Return the [X, Y] coordinate for the center point of the cell that contains the specified text.  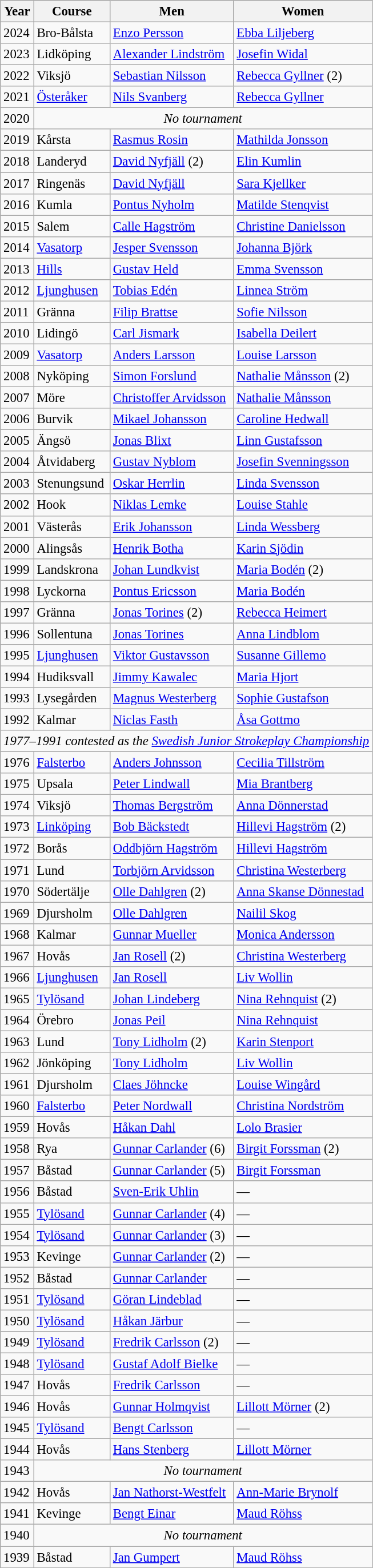
Monica Andersson [303, 934]
1945 [17, 1428]
1942 [17, 1493]
Hillevi Hagström (2) [303, 827]
Linda Wessberg [303, 526]
Gunnar Carlander (6) [171, 1149]
Linn Gustafsson [303, 441]
Hook [72, 505]
1994 [17, 677]
1970 [17, 891]
Louise Larsson [303, 355]
Nathalie Månsson (2) [303, 376]
Birgit Forssman [303, 1171]
Claes Jöhncke [171, 1085]
Gustaf Adolf Bielke [171, 1364]
1952 [17, 1278]
2015 [17, 226]
1973 [17, 827]
2003 [17, 484]
Håkan Dahl [171, 1128]
Mathilda Jonsson [303, 140]
Women [303, 11]
Karin Sjödin [303, 548]
1992 [17, 720]
2000 [17, 548]
Simon Forslund [171, 376]
Hudiksvall [72, 677]
1951 [17, 1300]
Christoffer Arvidsson [171, 398]
Nils Svanberg [171, 97]
Maria Bodén [303, 591]
1971 [17, 870]
Kumla [72, 204]
Karin Stenport [303, 1042]
Cecilia Tillström [303, 763]
2004 [17, 462]
1969 [17, 913]
Sara Kjellker [303, 183]
Jonas Torines (2) [171, 613]
2017 [17, 183]
Nailil Skog [303, 913]
Håkan Järbur [171, 1321]
Gunnar Carlander (2) [171, 1256]
Erik Johansson [171, 526]
1940 [17, 1535]
Rebecca Gyllner (2) [303, 76]
Jimmy Kawalec [171, 677]
Susanne Gillemo [303, 656]
1996 [17, 634]
Jonas Peil [171, 1020]
Filip Brattse [171, 312]
Ebba Liljeberg [303, 33]
1974 [17, 806]
Matilde Stenqvist [303, 204]
1958 [17, 1149]
Mikael Johansson [171, 419]
Burvik [72, 419]
1968 [17, 934]
Carl Jismark [171, 333]
Göran Lindeblad [171, 1300]
Peter Nordwall [171, 1106]
1999 [17, 569]
Ringenäs [72, 183]
Lolo Brasier [303, 1128]
1960 [17, 1106]
Sofie Nilsson [303, 312]
Fredrik Carlsson [171, 1385]
Henrik Botha [171, 548]
Bro-Bålsta [72, 33]
Örebro [72, 1020]
1962 [17, 1063]
Lillott Mörner [303, 1450]
Ängsö [72, 441]
Sven-Erik Uhlin [171, 1192]
2007 [17, 398]
Anders Larsson [171, 355]
Sebastian Nilsson [171, 76]
Tony Lidholm [171, 1063]
1949 [17, 1342]
2019 [17, 140]
1972 [17, 849]
Ann-Marie Brynolf [303, 1493]
Jan Rosell [171, 978]
Gunnar Mueller [171, 934]
Emma Svensson [303, 269]
2005 [17, 441]
1943 [17, 1471]
Peter Lindwall [171, 784]
Fredrik Carlsson (2) [171, 1342]
Rebecca Gyllner [303, 97]
Bengt Einar [171, 1514]
2018 [17, 162]
Course [72, 11]
Anna Skanse Dönnestad [303, 891]
1954 [17, 1235]
Gustav Held [171, 269]
Stenungsund [72, 484]
Josefin Widal [303, 54]
2016 [17, 204]
Rya [72, 1149]
Nyköping [72, 376]
Hills [72, 269]
1955 [17, 1213]
Viktor Gustavsson [171, 656]
Jonas Torines [171, 634]
2002 [17, 505]
Birgit Forssman (2) [303, 1149]
Gunnar Carlander (5) [171, 1171]
Nina Rehnquist [303, 1020]
Gunnar Holmqvist [171, 1407]
Hans Stenberg [171, 1450]
Josefin Svenningsson [303, 462]
Olle Dahlgren (2) [171, 891]
Louise Wingård [303, 1085]
1965 [17, 999]
Mia Brantberg [303, 784]
2024 [17, 33]
Pontus Nyholm [171, 204]
1963 [17, 1042]
Oddbjörn Hagström [171, 849]
2008 [17, 376]
Gustav Nyblom [171, 462]
Åtvidaberg [72, 462]
1947 [17, 1385]
2006 [17, 419]
1948 [17, 1364]
Anders Johnsson [171, 763]
Jesper Svensson [171, 247]
1946 [17, 1407]
Sollentuna [72, 634]
Caroline Hedwall [303, 419]
Christina Nordström [303, 1106]
1967 [17, 956]
Isabella Deilert [303, 333]
Lyckorna [72, 591]
2013 [17, 269]
Alexander Lindström [171, 54]
Upsala [72, 784]
2009 [17, 355]
Louise Stahle [303, 505]
Jan Gumpert [171, 1557]
Tobias Edén [171, 291]
Thomas Bergström [171, 806]
1998 [17, 591]
Rasmus Rosin [171, 140]
Jönköping [72, 1063]
Rebecca Heimert [303, 613]
Bob Bäckstedt [171, 827]
Möre [72, 398]
Torbjörn Arvidsson [171, 870]
Sophie Gustafson [303, 698]
1950 [17, 1321]
Gunnar Carlander (4) [171, 1213]
Jan Rosell (2) [171, 956]
Calle Hagström [171, 226]
Borås [72, 849]
2021 [17, 97]
1966 [17, 978]
Gunnar Carlander (3) [171, 1235]
Pontus Ericsson [171, 591]
1995 [17, 656]
2020 [17, 119]
1953 [17, 1256]
2010 [17, 333]
Linda Svensson [303, 484]
1976 [17, 763]
Elin Kumlin [303, 162]
David Nyfjäll [171, 183]
Lysegården [72, 698]
Lidingö [72, 333]
Linnea Ström [303, 291]
Year [17, 11]
1957 [17, 1171]
Jan Nathorst-Westfelt [171, 1493]
Åsa Gottmo [303, 720]
2022 [17, 76]
Nina Rehnquist (2) [303, 999]
Tony Lidholm (2) [171, 1042]
1997 [17, 613]
1993 [17, 698]
Kårsta [72, 140]
Alingsås [72, 548]
Österåker [72, 97]
Enzo Persson [171, 33]
Hillevi Hagström [303, 849]
Linköping [72, 827]
Olle Dahlgren [171, 913]
Oskar Herrlin [171, 484]
2014 [17, 247]
Landskrona [72, 569]
Nathalie Månsson [303, 398]
Men [171, 11]
Bengt Carlsson [171, 1428]
1939 [17, 1557]
Jonas Blixt [171, 441]
Niclas Fasth [171, 720]
1956 [17, 1192]
1977–1991 contested as the Swedish Junior Strokeplay Championship [186, 741]
Landeryd [72, 162]
Magnus Westerberg [171, 698]
1961 [17, 1085]
Johanna Björk [303, 247]
Lillott Mörner (2) [303, 1407]
2001 [17, 526]
Johan Lundkvist [171, 569]
Södertälje [72, 891]
1975 [17, 784]
1959 [17, 1128]
Christine Danielsson [303, 226]
David Nyfjäll (2) [171, 162]
Västerås [72, 526]
2011 [17, 312]
Maria Hjort [303, 677]
1944 [17, 1450]
1941 [17, 1514]
Gunnar Carlander [171, 1278]
Niklas Lemke [171, 505]
Salem [72, 226]
2023 [17, 54]
2012 [17, 291]
Maria Bodén (2) [303, 569]
Anna Lindblom [303, 634]
Johan Lindeberg [171, 999]
1964 [17, 1020]
Anna Dönnerstad [303, 806]
Lidköping [72, 54]
